Determine the (x, y) coordinate at the center of the cell enclosing the given text.  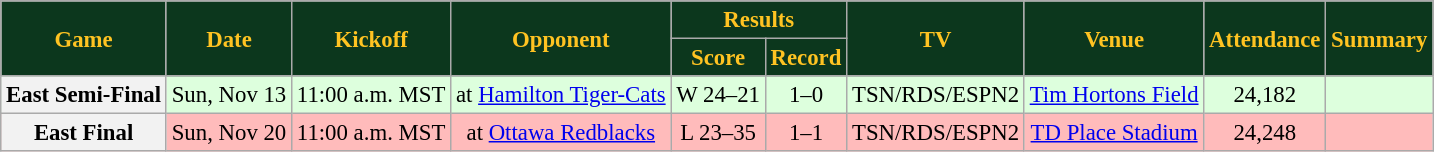
Summary (1380, 38)
Opponent (561, 38)
Results (759, 20)
W 24–21 (718, 95)
Venue (1114, 38)
Kickoff (372, 38)
at Ottawa Redblacks (561, 133)
1–0 (806, 95)
TD Place Stadium (1114, 133)
24,182 (1265, 95)
Record (806, 58)
Sun, Nov 13 (228, 95)
Date (228, 38)
24,248 (1265, 133)
East Final (84, 133)
East Semi-Final (84, 95)
Sun, Nov 20 (228, 133)
Tim Hortons Field (1114, 95)
L 23–35 (718, 133)
1–1 (806, 133)
Score (718, 58)
Game (84, 38)
Attendance (1265, 38)
TV (936, 38)
at Hamilton Tiger-Cats (561, 95)
